Provide the [x, y] coordinate of the cell's center where the given text is located.  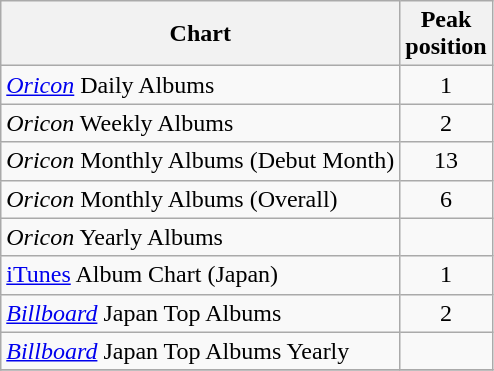
13 [446, 161]
Billboard Japan Top Albums Yearly [200, 351]
Oricon Yearly Albums [200, 237]
Billboard Japan Top Albums [200, 313]
6 [446, 199]
iTunes Album Chart (Japan) [200, 275]
Oricon Monthly Albums (Debut Month) [200, 161]
Oricon Daily Albums [200, 85]
Peakposition [446, 34]
Oricon Monthly Albums (Overall) [200, 199]
Chart [200, 34]
Oricon Weekly Albums [200, 123]
